Return the [x, y] coordinate for the center point of the cell that contains the specified text.  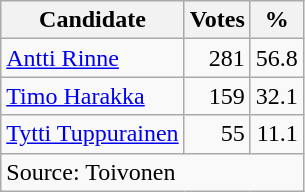
55 [217, 134]
159 [217, 96]
Candidate [92, 20]
Antti Rinne [92, 58]
% [276, 20]
Tytti Tuppurainen [92, 134]
281 [217, 58]
Votes [217, 20]
Source: Toivonen [152, 172]
32.1 [276, 96]
11.1 [276, 134]
Timo Harakka [92, 96]
56.8 [276, 58]
